Search for the cell housing the specified text and yield its [x, y] center coordinate. 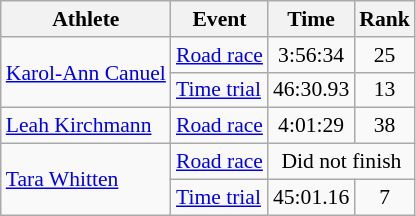
38 [384, 126]
Athlete [86, 19]
Did not finish [342, 162]
Rank [384, 19]
Leah Kirchmann [86, 126]
46:30.93 [311, 90]
Time [311, 19]
13 [384, 90]
Event [220, 19]
45:01.16 [311, 197]
3:56:34 [311, 55]
Tara Whitten [86, 180]
7 [384, 197]
25 [384, 55]
4:01:29 [311, 126]
Karol-Ann Canuel [86, 72]
